Scan for the cell matching the given text and deliver its (X, Y) coordinate at center. 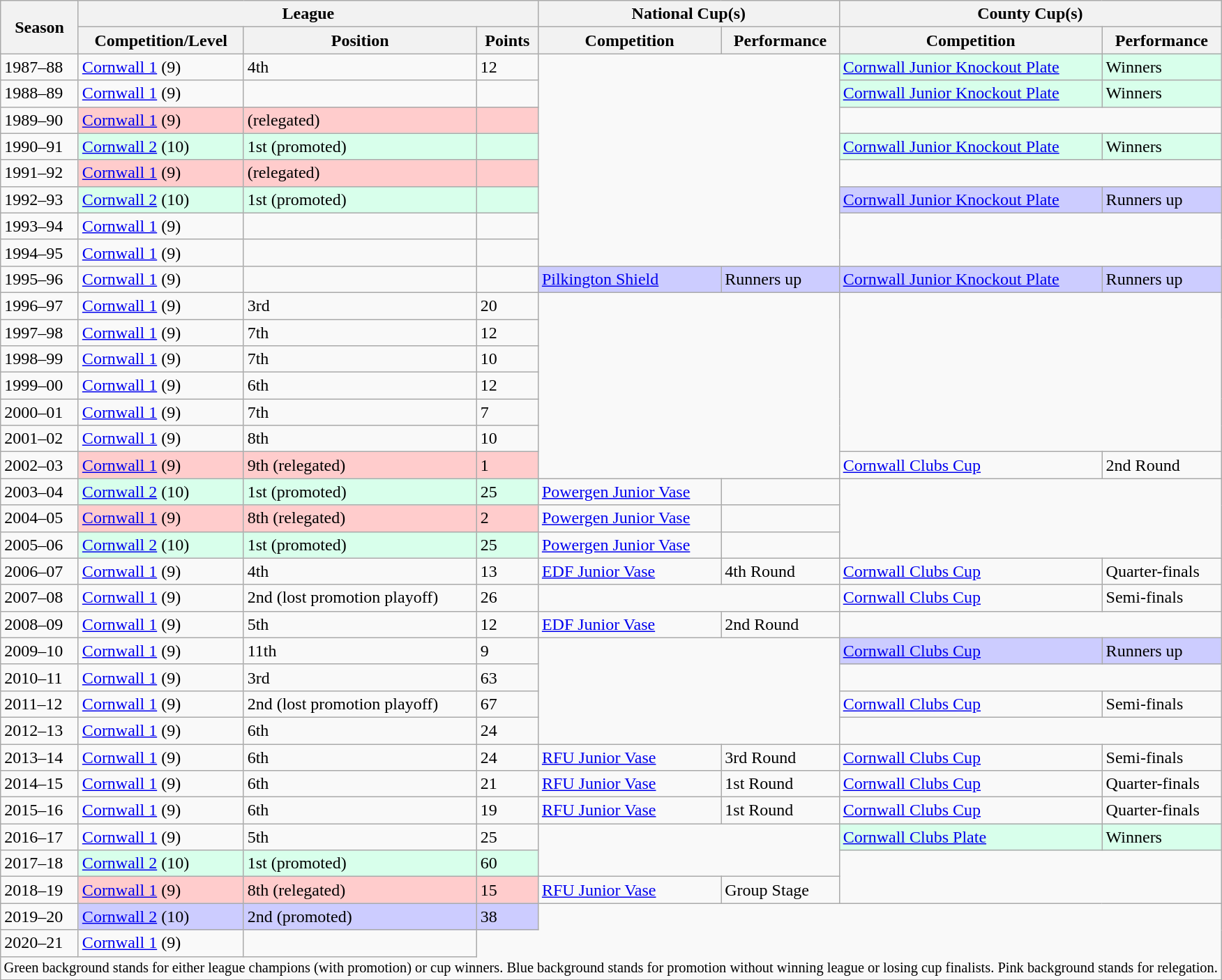
1999–00 (40, 386)
2012–13 (40, 730)
1990–91 (40, 146)
1997–98 (40, 333)
38 (507, 917)
2001–02 (40, 439)
1992–93 (40, 199)
2000–01 (40, 412)
2016–17 (40, 837)
1989–90 (40, 120)
20 (507, 306)
8th (360, 439)
13 (507, 571)
2 (507, 518)
1998–99 (40, 359)
Position (360, 40)
2015–16 (40, 811)
Points (507, 40)
1 (507, 465)
9 (507, 651)
3rd Round (780, 757)
2010–11 (40, 677)
63 (507, 677)
7 (507, 412)
2008–09 (40, 624)
1987–88 (40, 67)
Pilkington Shield (629, 279)
26 (507, 598)
2005–06 (40, 545)
National Cup(s) (688, 14)
2002–03 (40, 465)
2017–18 (40, 864)
11th (360, 651)
2003–04 (40, 492)
21 (507, 784)
2019–20 (40, 917)
2007–08 (40, 598)
1996–97 (40, 306)
Cornwall Clubs Plate (971, 837)
19 (507, 811)
2013–14 (40, 757)
1991–92 (40, 173)
1988–89 (40, 93)
1994–95 (40, 252)
2nd (promoted) (360, 917)
2009–10 (40, 651)
4th Round (780, 571)
60 (507, 864)
2020–21 (40, 943)
County Cup(s) (1029, 14)
Season (40, 27)
15 (507, 890)
2014–15 (40, 784)
2004–05 (40, 518)
Competition/Level (160, 40)
1995–96 (40, 279)
2018–19 (40, 890)
Group Stage (780, 890)
9th (relegated) (360, 465)
67 (507, 704)
2006–07 (40, 571)
2011–12 (40, 704)
League (308, 14)
1993–94 (40, 226)
